Identify which cell holds the provided text, then report its (x, y) central coordinate. 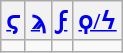
ϛ (14, 21)
ϝ (62, 21)
ϡ (38, 21)
ϙ/ϟ (98, 21)
